Pinpoint the cell where the given text exists, returning its [X, Y] midpoint coordinate. 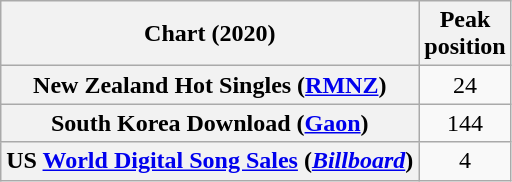
Chart (2020) [210, 34]
24 [465, 85]
Peakposition [465, 34]
New Zealand Hot Singles (RMNZ) [210, 85]
US World Digital Song Sales (Billboard) [210, 161]
South Korea Download (Gaon) [210, 123]
4 [465, 161]
144 [465, 123]
